Determine the [x, y] coordinate at the center of the cell enclosing the given text.  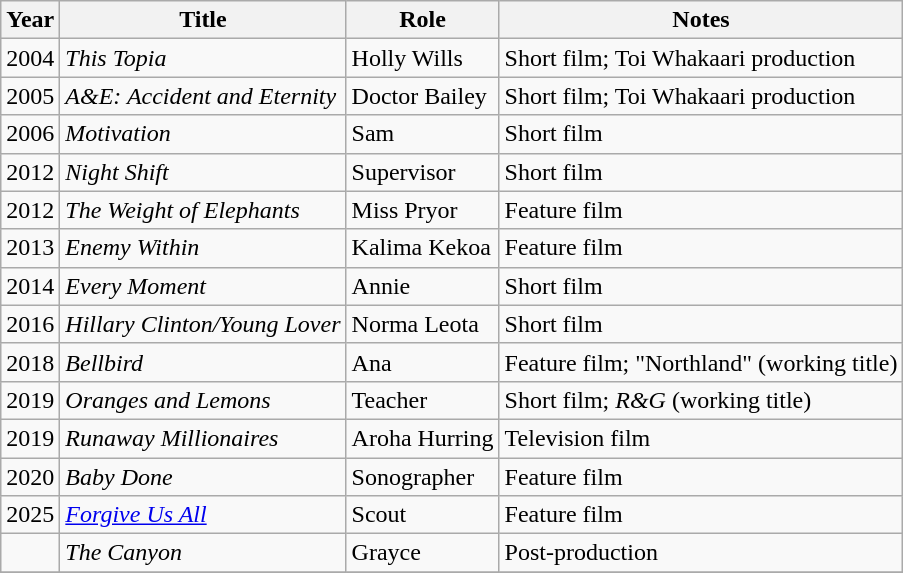
2020 [30, 477]
Annie [422, 286]
Aroha Hurring [422, 438]
2006 [30, 134]
Teacher [422, 400]
Hillary Clinton/Young Lover [203, 324]
Ana [422, 362]
Supervisor [422, 172]
The Weight of Elephants [203, 210]
Every Moment [203, 286]
Grayce [422, 553]
Kalima Kekoa [422, 248]
2005 [30, 96]
Year [30, 20]
Forgive Us All [203, 515]
Bellbird [203, 362]
2004 [30, 58]
Feature film; "Northland" (working title) [701, 362]
2018 [30, 362]
The Canyon [203, 553]
A&E: Accident and Eternity [203, 96]
Doctor Bailey [422, 96]
Night Shift [203, 172]
Post-production [701, 553]
Motivation [203, 134]
2025 [30, 515]
Sam [422, 134]
Runaway Millionaires [203, 438]
Title [203, 20]
Miss Pryor [422, 210]
Enemy Within [203, 248]
Notes [701, 20]
Short film; R&G (working title) [701, 400]
2016 [30, 324]
Television film [701, 438]
Role [422, 20]
2013 [30, 248]
Sonographer [422, 477]
2014 [30, 286]
Scout [422, 515]
Oranges and Lemons [203, 400]
Baby Done [203, 477]
Norma Leota [422, 324]
This Topia [203, 58]
Holly Wills [422, 58]
